Return the (x, y) coordinate for the center point of the cell that contains the specified text.  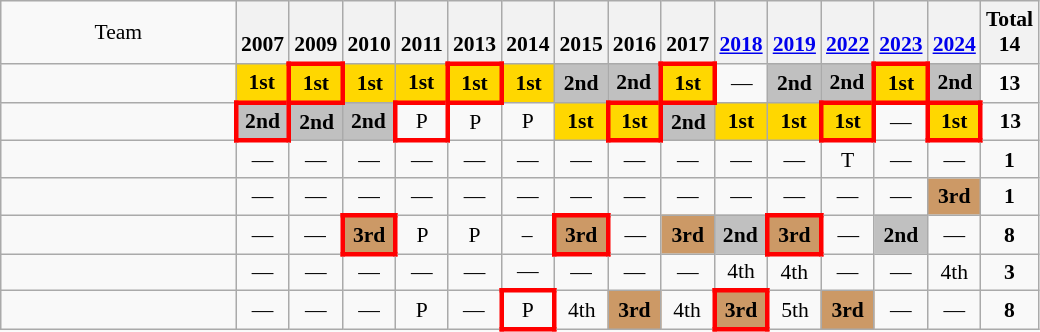
2023 (900, 32)
2013 (474, 32)
2019 (794, 32)
Team (118, 32)
2010 (368, 32)
2015 (580, 32)
2011 (422, 32)
5th (794, 310)
2024 (954, 32)
– (528, 234)
2022 (848, 32)
2016 (634, 32)
Total14 (1010, 32)
T (848, 160)
2009 (316, 32)
3 (1010, 272)
2007 (262, 32)
2018 (740, 32)
2017 (688, 32)
2014 (528, 32)
